Determine the [x, y] coordinate at the center of the cell enclosing the given text.  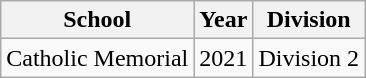
Year [224, 20]
Division [309, 20]
Catholic Memorial [98, 58]
School [98, 20]
2021 [224, 58]
Division 2 [309, 58]
